From the cell containing the given text, extract its center point as [x, y] coordinate. 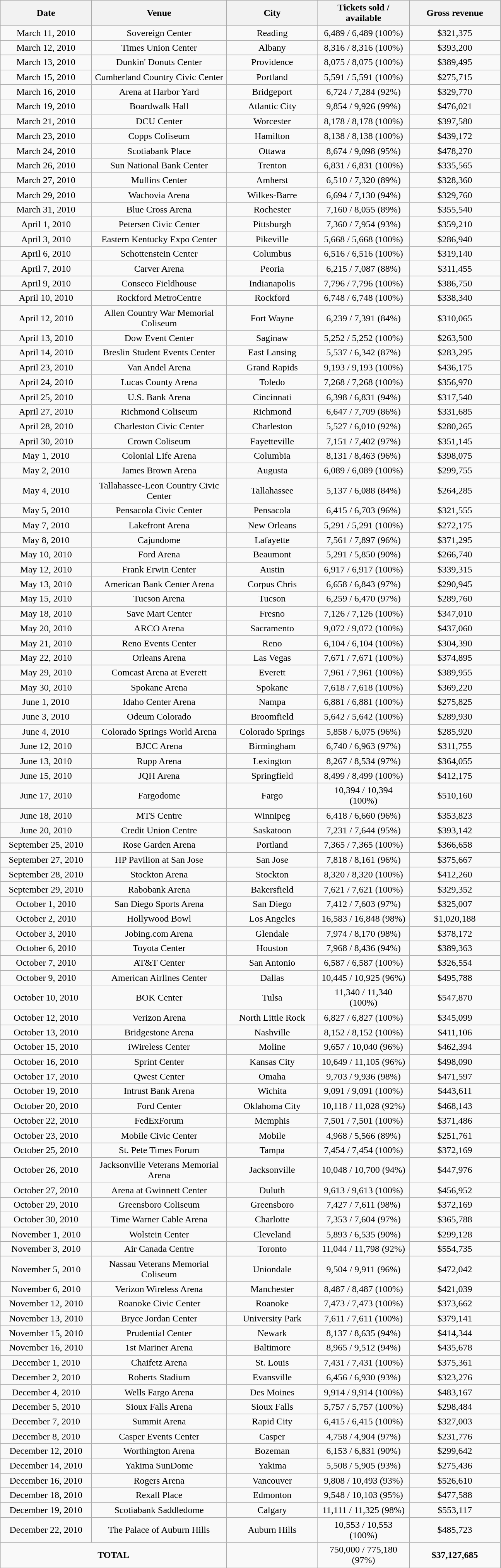
Stockton [272, 874]
JQH Arena [159, 776]
6,456 / 6,930 (93%) [363, 1377]
May 2, 2010 [46, 471]
5,291 / 5,850 (90%) [363, 555]
$323,276 [455, 1377]
March 23, 2010 [46, 136]
Roanoke [272, 1304]
9,072 / 9,072 (100%) [363, 628]
Pensacola [272, 511]
Tulsa [272, 998]
6,647 / 7,709 (86%) [363, 411]
April 1, 2010 [46, 224]
7,561 / 7,897 (96%) [363, 540]
May 5, 2010 [46, 511]
October 30, 2010 [46, 1220]
$378,172 [455, 933]
Eastern Kentucky Expo Center [159, 239]
750,000 / 775,180 (97%) [363, 1555]
Trenton [272, 165]
$311,755 [455, 746]
Rogers Arena [159, 1481]
FedExForum [159, 1121]
6,516 / 6,516 (100%) [363, 254]
October 13, 2010 [46, 1032]
$443,611 [455, 1091]
Frank Erwin Center [159, 569]
Lakefront Arena [159, 525]
Oklahoma City [272, 1106]
BJCC Arena [159, 746]
$526,610 [455, 1481]
April 7, 2010 [46, 269]
Arena at Gwinnett Center [159, 1190]
April 6, 2010 [46, 254]
Saskatoon [272, 830]
Grand Rapids [272, 367]
8,487 / 8,487 (100%) [363, 1289]
November 16, 2010 [46, 1348]
Times Union Center [159, 48]
$389,495 [455, 62]
Bridgeport [272, 92]
May 8, 2010 [46, 540]
Pensacola Civic Center [159, 511]
$299,642 [455, 1451]
7,974 / 8,170 (98%) [363, 933]
North Little Rock [272, 1018]
7,473 / 7,473 (100%) [363, 1304]
7,360 / 7,954 (93%) [363, 224]
$37,127,685 [455, 1555]
6,489 / 6,489 (100%) [363, 33]
Blue Cross Arena [159, 210]
San Jose [272, 860]
Hamilton [272, 136]
University Park [272, 1318]
New Orleans [272, 525]
Colorado Springs [272, 732]
San Diego Sports Arena [159, 904]
6,398 / 6,831 (94%) [363, 397]
$411,106 [455, 1032]
Credit Union Centre [159, 830]
Charleston Civic Center [159, 426]
10,649 / 11,105 (96%) [363, 1062]
November 13, 2010 [46, 1318]
Mobile [272, 1135]
Auburn Hills [272, 1530]
Cincinnati [272, 397]
Toledo [272, 382]
Austin [272, 569]
Petersen Civic Center [159, 224]
Dow Event Center [159, 338]
Nampa [272, 702]
5,642 / 5,642 (100%) [363, 717]
October 6, 2010 [46, 948]
Scotiabank Saddledome [159, 1510]
8,075 / 8,075 (100%) [363, 62]
Roanoke Civic Center [159, 1304]
Charleston [272, 426]
March 21, 2010 [46, 121]
Rupp Arena [159, 761]
$478,270 [455, 151]
9,808 / 10,493 (93%) [363, 1481]
6,831 / 6,831 (100%) [363, 165]
Verizon Arena [159, 1018]
Ford Center [159, 1106]
5,893 / 6,535 (90%) [363, 1234]
9,657 / 10,040 (96%) [363, 1047]
Calgary [272, 1510]
Copps Coliseum [159, 136]
Edmonton [272, 1495]
7,796 / 7,796 (100%) [363, 283]
Columbus [272, 254]
$462,394 [455, 1047]
Sun National Bank Center [159, 165]
November 6, 2010 [46, 1289]
May 20, 2010 [46, 628]
Charlotte [272, 1220]
7,818 / 8,161 (96%) [363, 860]
$421,039 [455, 1289]
November 3, 2010 [46, 1249]
$397,580 [455, 121]
$272,175 [455, 525]
City [272, 13]
$264,285 [455, 491]
$554,735 [455, 1249]
6,917 / 6,917 (100%) [363, 569]
Wachovia Arena [159, 195]
Everett [272, 672]
8,674 / 9,098 (95%) [363, 151]
Wilkes-Barre [272, 195]
6,153 / 6,831 (90%) [363, 1451]
May 10, 2010 [46, 555]
iWireless Center [159, 1047]
$347,010 [455, 613]
December 1, 2010 [46, 1362]
5,252 / 5,252 (100%) [363, 338]
Bakersfield [272, 889]
7,454 / 7,454 (100%) [363, 1150]
$364,055 [455, 761]
Stockton Arena [159, 874]
6,694 / 7,130 (94%) [363, 195]
St. Louis [272, 1362]
June 18, 2010 [46, 816]
Dunkin' Donuts Center [159, 62]
$365,788 [455, 1220]
Des Moines [272, 1392]
Reno [272, 643]
September 28, 2010 [46, 874]
Uniondale [272, 1269]
December 12, 2010 [46, 1451]
$439,172 [455, 136]
November 1, 2010 [46, 1234]
Nashville [272, 1032]
Boardwalk Hall [159, 106]
BOK Center [159, 998]
$468,143 [455, 1106]
7,353 / 7,604 (97%) [363, 1220]
May 29, 2010 [46, 672]
March 15, 2010 [46, 77]
Augusta [272, 471]
$304,390 [455, 643]
11,111 / 11,325 (98%) [363, 1510]
$476,021 [455, 106]
6,724 / 7,284 (92%) [363, 92]
5,537 / 6,342 (87%) [363, 353]
$285,920 [455, 732]
Comcast Arena at Everett [159, 672]
Save Mart Center [159, 613]
7,427 / 7,611 (98%) [363, 1205]
Pikeville [272, 239]
March 31, 2010 [46, 210]
5,757 / 5,757 (100%) [363, 1407]
U.S. Bank Arena [159, 397]
$286,940 [455, 239]
7,151 / 7,402 (97%) [363, 441]
Tickets sold / available [363, 13]
9,091 / 9,091 (100%) [363, 1091]
The Palace of Auburn Hills [159, 1530]
May 15, 2010 [46, 599]
$371,486 [455, 1121]
Colorado Springs World Arena [159, 732]
March 13, 2010 [46, 62]
Scotiabank Place [159, 151]
HP Pavilion at San Jose [159, 860]
7,268 / 7,268 (100%) [363, 382]
7,621 / 7,621 (100%) [363, 889]
October 25, 2010 [46, 1150]
March 12, 2010 [46, 48]
$251,761 [455, 1135]
16,583 / 16,848 (98%) [363, 919]
Rapid City [272, 1421]
March 26, 2010 [46, 165]
Wells Fargo Arena [159, 1392]
$379,141 [455, 1318]
7,618 / 7,618 (100%) [363, 687]
Breslin Student Events Center [159, 353]
MTS Centre [159, 816]
$289,760 [455, 599]
Conseco Fieldhouse [159, 283]
June 3, 2010 [46, 717]
May 1, 2010 [46, 456]
$299,755 [455, 471]
$355,540 [455, 210]
Colonial Life Arena [159, 456]
Cumberland Country Civic Center [159, 77]
Roberts Stadium [159, 1377]
Rochester [272, 210]
9,703 / 9,936 (98%) [363, 1076]
Omaha [272, 1076]
$299,128 [455, 1234]
$298,484 [455, 1407]
April 14, 2010 [46, 353]
Mullins Center [159, 180]
Moline [272, 1047]
June 20, 2010 [46, 830]
Newark [272, 1333]
Fresno [272, 613]
6,089 / 6,089 (100%) [363, 471]
Allen Country War Memorial Coliseum [159, 318]
$280,265 [455, 426]
11,044 / 11,798 (92%) [363, 1249]
Broomfield [272, 717]
10,118 / 11,028 (92%) [363, 1106]
October 7, 2010 [46, 963]
Dallas [272, 978]
Cajundome [159, 540]
March 29, 2010 [46, 195]
$510,160 [455, 796]
Yakima SunDome [159, 1466]
San Diego [272, 904]
October 23, 2010 [46, 1135]
Winnipeg [272, 816]
Houston [272, 948]
$290,945 [455, 584]
$495,788 [455, 978]
April 23, 2010 [46, 367]
4,968 / 5,566 (89%) [363, 1135]
Las Vegas [272, 658]
7,126 / 7,126 (100%) [363, 613]
Tallahassee-Leon Country Civic Center [159, 491]
$373,662 [455, 1304]
Crown Coliseum [159, 441]
May 7, 2010 [46, 525]
Carver Arena [159, 269]
$398,075 [455, 456]
6,215 / 7,087 (88%) [363, 269]
$353,823 [455, 816]
7,501 / 7,501 (100%) [363, 1121]
November 15, 2010 [46, 1333]
October 9, 2010 [46, 978]
6,827 / 6,827 (100%) [363, 1018]
James Brown Arena [159, 471]
$310,065 [455, 318]
September 25, 2010 [46, 845]
1st Mariner Arena [159, 1348]
$412,175 [455, 776]
$326,554 [455, 963]
$317,540 [455, 397]
American Bank Center Arena [159, 584]
8,267 / 8,534 (97%) [363, 761]
Van Andel Arena [159, 367]
Lexington [272, 761]
6,881 / 6,881 (100%) [363, 702]
Ford Arena [159, 555]
Yakima [272, 1466]
Wolstein Center [159, 1234]
6,510 / 7,320 (89%) [363, 180]
Sioux Falls Arena [159, 1407]
October 29, 2010 [46, 1205]
Odeum Colorado [159, 717]
Rabobank Arena [159, 889]
October 26, 2010 [46, 1170]
November 5, 2010 [46, 1269]
8,178 / 8,178 (100%) [363, 121]
$321,555 [455, 511]
March 24, 2010 [46, 151]
$263,500 [455, 338]
October 19, 2010 [46, 1091]
June 12, 2010 [46, 746]
Richmond [272, 411]
Springfield [272, 776]
Saginaw [272, 338]
$393,142 [455, 830]
$393,200 [455, 48]
June 13, 2010 [46, 761]
Toronto [272, 1249]
$329,352 [455, 889]
$328,360 [455, 180]
$366,658 [455, 845]
April 30, 2010 [46, 441]
October 15, 2010 [46, 1047]
April 25, 2010 [46, 397]
May 13, 2010 [46, 584]
6,415 / 6,703 (96%) [363, 511]
April 12, 2010 [46, 318]
$447,976 [455, 1170]
$375,667 [455, 860]
10,553 / 10,553 (100%) [363, 1530]
8,965 / 9,512 (94%) [363, 1348]
March 16, 2010 [46, 92]
December 4, 2010 [46, 1392]
Bryce Jordan Center [159, 1318]
Fargo [272, 796]
7,160 / 8,055 (89%) [363, 210]
October 20, 2010 [46, 1106]
Albany [272, 48]
October 22, 2010 [46, 1121]
5,291 / 5,291 (100%) [363, 525]
Kansas City [272, 1062]
Idaho Center Arena [159, 702]
Sioux Falls [272, 1407]
October 3, 2010 [46, 933]
$483,167 [455, 1392]
Memphis [272, 1121]
Tallahassee [272, 491]
April 10, 2010 [46, 298]
$553,117 [455, 1510]
Reading [272, 33]
$412,260 [455, 874]
$371,295 [455, 540]
10,445 / 10,925 (96%) [363, 978]
Duluth [272, 1190]
$331,685 [455, 411]
Chaifetz Arena [159, 1362]
Gross revenue [455, 13]
Sacramento [272, 628]
Rockford [272, 298]
$283,295 [455, 353]
7,431 / 7,431 (100%) [363, 1362]
Bridgestone Arena [159, 1032]
$356,970 [455, 382]
Baltimore [272, 1348]
$369,220 [455, 687]
December 18, 2010 [46, 1495]
Indianapolis [272, 283]
March 19, 2010 [46, 106]
May 21, 2010 [46, 643]
$374,895 [455, 658]
May 30, 2010 [46, 687]
May 18, 2010 [46, 613]
5,137 / 6,088 (84%) [363, 491]
May 4, 2010 [46, 491]
December 14, 2010 [46, 1466]
$472,042 [455, 1269]
San Antonio [272, 963]
6,418 / 6,660 (96%) [363, 816]
Tucson [272, 599]
April 9, 2010 [46, 283]
9,914 / 9,914 (100%) [363, 1392]
$547,870 [455, 998]
Bozeman [272, 1451]
$319,140 [455, 254]
7,365 / 7,365 (100%) [363, 845]
$311,455 [455, 269]
Lafayette [272, 540]
American Airlines Center [159, 978]
6,587 / 6,587 (100%) [363, 963]
$275,436 [455, 1466]
8,138 / 8,138 (100%) [363, 136]
$435,678 [455, 1348]
5,668 / 5,668 (100%) [363, 239]
8,320 / 8,320 (100%) [363, 874]
October 27, 2010 [46, 1190]
$329,770 [455, 92]
December 5, 2010 [46, 1407]
9,613 / 9,613 (100%) [363, 1190]
9,548 / 10,103 (95%) [363, 1495]
6,415 / 6,415 (100%) [363, 1421]
$339,315 [455, 569]
Peoria [272, 269]
TOTAL [114, 1555]
Hollywood Bowl [159, 919]
6,658 / 6,843 (97%) [363, 584]
Reno Events Center [159, 643]
Prudential Center [159, 1333]
Columbia [272, 456]
Worcester [272, 121]
Corpus Chris [272, 584]
Schottenstein Center [159, 254]
Arena at Harbor Yard [159, 92]
6,104 / 6,104 (100%) [363, 643]
Greensboro Coliseum [159, 1205]
ARCO Arena [159, 628]
6,239 / 7,391 (84%) [363, 318]
Manchester [272, 1289]
$485,723 [455, 1530]
September 27, 2010 [46, 860]
$386,750 [455, 283]
Orleans Arena [159, 658]
June 1, 2010 [46, 702]
Beaumont [272, 555]
Rockford MetroCentre [159, 298]
Summit Arena [159, 1421]
$437,060 [455, 628]
Vancouver [272, 1481]
6,259 / 6,470 (97%) [363, 599]
$456,952 [455, 1190]
7,412 / 7,603 (97%) [363, 904]
Air Canada Centre [159, 1249]
$414,344 [455, 1333]
DCU Center [159, 121]
Date [46, 13]
$1,020,188 [455, 919]
April 3, 2010 [46, 239]
Sovereign Center [159, 33]
11,340 / 11,340 (100%) [363, 998]
9,504 / 9,911 (96%) [363, 1269]
$498,090 [455, 1062]
7,961 / 7,961 (100%) [363, 672]
May 12, 2010 [46, 569]
October 17, 2010 [46, 1076]
Casper [272, 1436]
5,591 / 5,591 (100%) [363, 77]
December 22, 2010 [46, 1530]
Amherst [272, 180]
October 12, 2010 [46, 1018]
9,854 / 9,926 (99%) [363, 106]
7,231 / 7,644 (95%) [363, 830]
East Lansing [272, 353]
$289,930 [455, 717]
Los Angeles [272, 919]
Nassau Veterans Memorial Coliseum [159, 1269]
8,137 / 8,635 (94%) [363, 1333]
6,748 / 6,748 (100%) [363, 298]
5,858 / 6,075 (96%) [363, 732]
Cleveland [272, 1234]
April 27, 2010 [46, 411]
Jacksonville [272, 1170]
November 12, 2010 [46, 1304]
May 22, 2010 [46, 658]
Lucas County Arena [159, 382]
Pittsburgh [272, 224]
December 7, 2010 [46, 1421]
Worthington Arena [159, 1451]
Fargodome [159, 796]
$335,565 [455, 165]
April 13, 2010 [46, 338]
October 10, 2010 [46, 998]
9,193 / 9,193 (100%) [363, 367]
$436,175 [455, 367]
St. Pete Times Forum [159, 1150]
Evansville [272, 1377]
Tucson Arena [159, 599]
$275,715 [455, 77]
$471,597 [455, 1076]
$321,375 [455, 33]
September 29, 2010 [46, 889]
Glendale [272, 933]
7,611 / 7,611 (100%) [363, 1318]
4,758 / 4,904 (97%) [363, 1436]
$359,210 [455, 224]
Mobile Civic Center [159, 1135]
$327,003 [455, 1421]
Toyota Center [159, 948]
Jacksonville Veterans Memorial Arena [159, 1170]
Venue [159, 13]
8,131 / 8,463 (96%) [363, 456]
5,527 / 6,010 (92%) [363, 426]
$477,588 [455, 1495]
$351,145 [455, 441]
Fort Wayne [272, 318]
Greensboro [272, 1205]
December 2, 2010 [46, 1377]
$375,361 [455, 1362]
March 27, 2010 [46, 180]
8,499 / 8,499 (100%) [363, 776]
June 15, 2010 [46, 776]
10,394 / 10,394 (100%) [363, 796]
October 2, 2010 [46, 919]
AT&T Center [159, 963]
June 4, 2010 [46, 732]
Fayetteville [272, 441]
December 8, 2010 [46, 1436]
$338,340 [455, 298]
December 16, 2010 [46, 1481]
April 24, 2010 [46, 382]
Tampa [272, 1150]
8,316 / 8,316 (100%) [363, 48]
Intrust Bank Arena [159, 1091]
Qwest Center [159, 1076]
Birmingham [272, 746]
$345,099 [455, 1018]
10,048 / 10,700 (94%) [363, 1170]
Sprint Center [159, 1062]
$325,007 [455, 904]
$389,363 [455, 948]
7,968 / 8,436 (94%) [363, 948]
December 19, 2010 [46, 1510]
$389,955 [455, 672]
8,152 / 8,152 (100%) [363, 1032]
Providence [272, 62]
$329,760 [455, 195]
5,508 / 5,905 (93%) [363, 1466]
Casper Events Center [159, 1436]
Ottawa [272, 151]
Jobing.com Arena [159, 933]
Richmond Coliseum [159, 411]
June 17, 2010 [46, 796]
Spokane Arena [159, 687]
$266,740 [455, 555]
Rexall Place [159, 1495]
$275,825 [455, 702]
6,740 / 6,963 (97%) [363, 746]
Rose Garden Arena [159, 845]
October 16, 2010 [46, 1062]
October 1, 2010 [46, 904]
7,671 / 7,671 (100%) [363, 658]
Verizon Wireless Arena [159, 1289]
April 28, 2010 [46, 426]
$231,776 [455, 1436]
Atlantic City [272, 106]
Wichita [272, 1091]
Spokane [272, 687]
Time Warner Cable Arena [159, 1220]
March 11, 2010 [46, 33]
